Determine the (X, Y) coordinate at the center of the cell enclosing the given text.  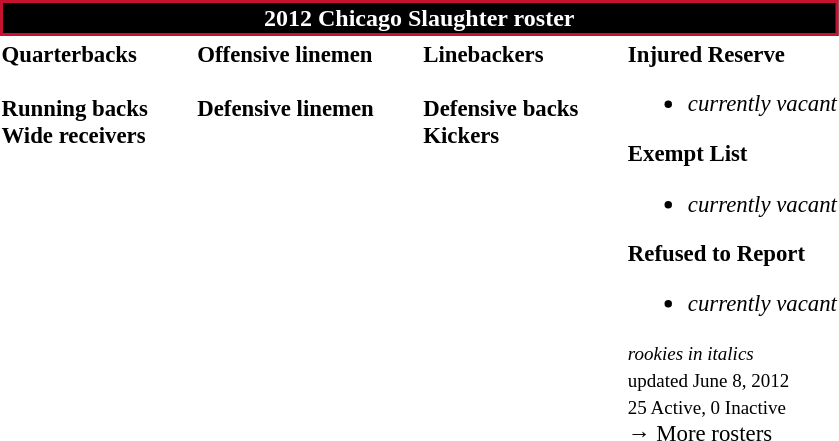
2012 Chicago Slaughter roster (419, 18)
